Search for the cell housing the specified text and yield its (X, Y) center coordinate. 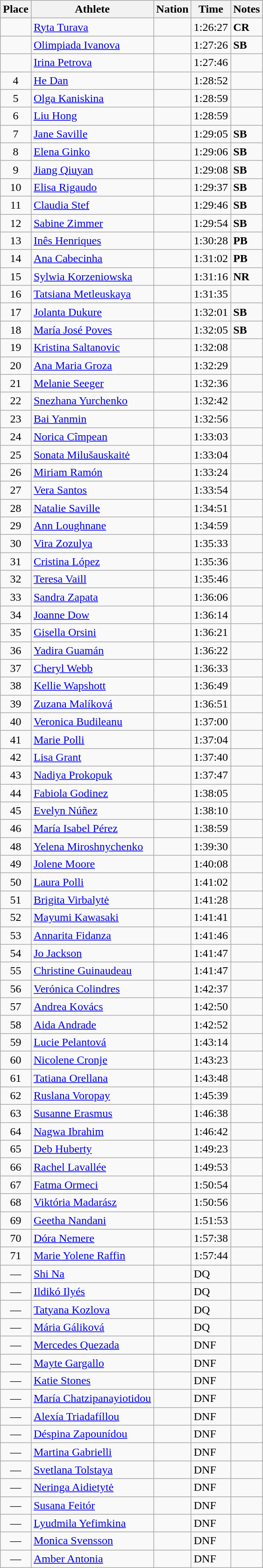
Bai Yanmin (92, 419)
Annarita Fidanza (92, 935)
9 (16, 169)
Fabiola Godinez (92, 793)
29 (16, 526)
Yelena Miroshnychenko (92, 846)
He Dan (92, 80)
1:36:33 (211, 668)
1:38:10 (211, 811)
1:46:38 (211, 1114)
Déspina Zapounídou (92, 1434)
Laura Polli (92, 882)
70 (16, 1238)
Jolanta Dukure (92, 312)
Neringa Aidietytė (92, 1488)
16 (16, 294)
Elena Ginko (92, 152)
1:32:08 (211, 348)
Fatma Ormeci (92, 1185)
1:51:53 (211, 1220)
Viktória Madarász (92, 1203)
1:35:46 (211, 579)
Susana Feitór (92, 1505)
19 (16, 348)
Elisa Rigaudo (92, 187)
1:33:54 (211, 490)
1:39:30 (211, 846)
Svetlana Tolstaya (92, 1470)
5 (16, 98)
49 (16, 864)
Tatiana Orellana (92, 1078)
1:29:06 (211, 152)
Cristina López (92, 562)
26 (16, 472)
Verónica Colindres (92, 989)
1:37:00 (211, 722)
1:34:51 (211, 508)
Andrea Kovács (92, 1006)
1:29:05 (211, 134)
27 (16, 490)
Shi Na (92, 1274)
1:31:16 (211, 277)
Sonata Milušauskaitė (92, 454)
1:57:38 (211, 1238)
Natalie Saville (92, 508)
Aida Andrade (92, 1024)
Yadira Guamán (92, 650)
Miriam Ramón (92, 472)
6 (16, 116)
Sylwia Korzeniowska (92, 277)
1:36:51 (211, 704)
NR (247, 277)
1:35:36 (211, 562)
7 (16, 134)
1:50:54 (211, 1185)
Christine Guinaudeau (92, 971)
Amber Antonia (92, 1559)
Ryta Turava (92, 27)
1:29:54 (211, 223)
1:57:44 (211, 1256)
17 (16, 312)
40 (16, 722)
Claudia Stef (92, 205)
Sandra Zapata (92, 597)
52 (16, 918)
44 (16, 793)
1:32:29 (211, 365)
1:36:21 (211, 633)
1:38:59 (211, 829)
20 (16, 365)
Ann Loughnane (92, 526)
Vira Zozulya (92, 544)
Alexía Triadafíllou (92, 1416)
Kristina Saltanovic (92, 348)
38 (16, 686)
1:31:02 (211, 259)
María José Poves (92, 330)
1:32:56 (211, 419)
Lisa Grant (92, 757)
Deb Huberty (92, 1149)
1:36:14 (211, 615)
1:42:50 (211, 1006)
64 (16, 1131)
4 (16, 80)
24 (16, 437)
Dóra Nemere (92, 1238)
Inês Henriques (92, 241)
Irina Petrova (92, 63)
Marie Polli (92, 739)
1:43:48 (211, 1078)
Zuzana Malíková (92, 704)
1:41:02 (211, 882)
Snezhana Yurchenko (92, 401)
1:32:01 (211, 312)
1:41:41 (211, 918)
53 (16, 935)
1:45:39 (211, 1096)
Tatyana Kozlova (92, 1309)
63 (16, 1114)
1:32:36 (211, 383)
1:27:26 (211, 45)
Olimpiada Ivanova (92, 45)
Olga Kaniskina (92, 98)
Marie Yolene Raffin (92, 1256)
43 (16, 775)
Monica Svensson (92, 1541)
1:29:46 (211, 205)
Liu Hong (92, 116)
María Isabel Pérez (92, 829)
1:42:52 (211, 1024)
50 (16, 882)
Nadiya Prokopuk (92, 775)
Veronica Budileanu (92, 722)
23 (16, 419)
71 (16, 1256)
14 (16, 259)
10 (16, 187)
55 (16, 971)
61 (16, 1078)
21 (16, 383)
67 (16, 1185)
Geetha Nandani (92, 1220)
1:42:37 (211, 989)
Nation (172, 9)
56 (16, 989)
12 (16, 223)
Notes (247, 9)
30 (16, 544)
Tatsiana Metleuskaya (92, 294)
Jo Jackson (92, 953)
1:33:04 (211, 454)
Ruslana Voropay (92, 1096)
Evelyn Núñez (92, 811)
Ana Cabecinha (92, 259)
36 (16, 650)
48 (16, 846)
Sabine Zimmer (92, 223)
Norica Cîmpean (92, 437)
15 (16, 277)
41 (16, 739)
51 (16, 900)
Mercedes Quezada (92, 1345)
1:49:53 (211, 1167)
Time (211, 9)
65 (16, 1149)
1:32:05 (211, 330)
1:34:59 (211, 526)
1:36:49 (211, 686)
59 (16, 1042)
37 (16, 668)
Ildikó Ilyés (92, 1291)
1:37:47 (211, 775)
1:37:04 (211, 739)
1:49:23 (211, 1149)
1:31:35 (211, 294)
Lyudmila Yefimkina (92, 1523)
57 (16, 1006)
Susanne Erasmus (92, 1114)
1:41:46 (211, 935)
58 (16, 1024)
31 (16, 562)
1:29:08 (211, 169)
1:26:27 (211, 27)
42 (16, 757)
54 (16, 953)
1:33:03 (211, 437)
Mayumi Kawasaki (92, 918)
1:41:28 (211, 900)
Mayte Gargallo (92, 1363)
Athlete (92, 9)
María Chatzipanayiotidou (92, 1399)
Nicolene Cronje (92, 1060)
Joanne Dow (92, 615)
Melanie Seeger (92, 383)
Place (16, 9)
35 (16, 633)
68 (16, 1203)
46 (16, 829)
Kellie Wapshott (92, 686)
Mária Gáliková (92, 1327)
Cheryl Webb (92, 668)
13 (16, 241)
Teresa Vaill (92, 579)
1:50:56 (211, 1203)
28 (16, 508)
Lucie Pelantová (92, 1042)
1:46:42 (211, 1131)
Jolene Moore (92, 864)
11 (16, 205)
Jiang Qiuyan (92, 169)
1:40:08 (211, 864)
39 (16, 704)
69 (16, 1220)
25 (16, 454)
Vera Santos (92, 490)
1:33:24 (211, 472)
1:43:14 (211, 1042)
1:32:42 (211, 401)
Katie Stones (92, 1381)
34 (16, 615)
22 (16, 401)
1:30:28 (211, 241)
1:27:46 (211, 63)
33 (16, 597)
Rachel Lavallée (92, 1167)
66 (16, 1167)
32 (16, 579)
1:43:23 (211, 1060)
CR (247, 27)
Ana Maria Groza (92, 365)
Nagwa Ibrahim (92, 1131)
1:35:33 (211, 544)
1:37:40 (211, 757)
1:28:52 (211, 80)
Jane Saville (92, 134)
1:38:05 (211, 793)
62 (16, 1096)
45 (16, 811)
1:36:06 (211, 597)
Martina Gabrielli (92, 1452)
8 (16, 152)
1:36:22 (211, 650)
60 (16, 1060)
18 (16, 330)
Gisella Orsini (92, 633)
1:29:37 (211, 187)
Brigita Virbalytė (92, 900)
